Detect which cell encompasses the target text, then output its (x, y) center coordinate. 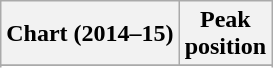
Peakposition (225, 34)
Chart (2014–15) (90, 34)
